Capture the cell that displays the provided text and extract its [x, y] central coordinate. 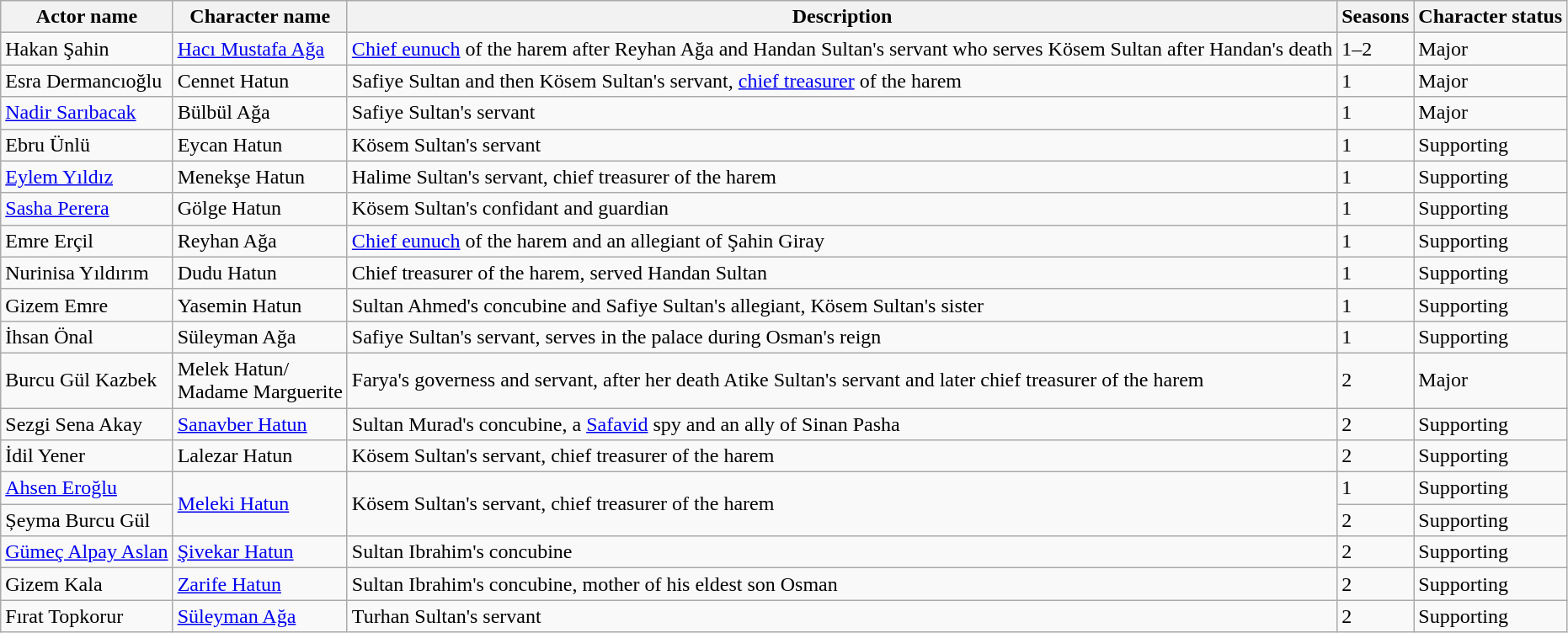
Burcu Gül Kazbek [87, 380]
Kösem Sultan's confidant and guardian [842, 209]
Sultan Murad's concubine, a Safavid spy and an ally of Sinan Pasha [842, 423]
Gizem Kala [87, 584]
Description [842, 17]
Sezgi Sena Akay [87, 423]
Yasemin Hatun [259, 305]
Menekşe Hatun [259, 177]
Şivekar Hatun [259, 552]
Dudu Hatun [259, 273]
Emre Erçil [87, 241]
Șeyma Burcu Gül [87, 520]
1–2 [1376, 49]
Sultan Ahmed's concubine and Safiye Sultan's allegiant, Kösem Sultan's sister [842, 305]
Sultan Ibrahim's concubine, mother of his eldest son Osman [842, 584]
Nadir Sarıbacak [87, 113]
Gölge Hatun [259, 209]
Gizem Emre [87, 305]
Actor name [87, 17]
Nurinisa Yıldırım [87, 273]
Safiye Sultan and then Kösem Sultan's servant, chief treasurer of the harem [842, 81]
Farya's governess and servant, after her death Atike Sultan's servant and later chief treasurer of the harem [842, 380]
Cennet Hatun [259, 81]
Melek Hatun/Madame Marguerite [259, 380]
Gümeç Alpay Aslan [87, 552]
Ahsen Eroğlu [87, 488]
Turhan Sultan's servant [842, 616]
Safiye Sultan's servant, serves in the palace during Osman's reign [842, 337]
İhsan Önal [87, 337]
Safiye Sultan's servant [842, 113]
Bülbül Ağa [259, 113]
Kösem Sultan's servant [842, 145]
Sultan Ibrahim's concubine [842, 552]
Chief eunuch of the harem and an allegiant of Şahin Giray [842, 241]
Lalezar Hatun [259, 456]
Zarife Hatun [259, 584]
Sasha Perera [87, 209]
Reyhan Ağa [259, 241]
Halime Sultan's servant, chief treasurer of the harem [842, 177]
Hakan Şahin [87, 49]
Sanavber Hatun [259, 423]
Chief treasurer of the harem, served Handan Sultan [842, 273]
Eycan Hatun [259, 145]
Seasons [1376, 17]
İdil Yener [87, 456]
Esra Dermancıoğlu [87, 81]
Ebru Ünlü [87, 145]
Chief eunuch of the harem after Reyhan Ağa and Handan Sultan's servant who serves Kösem Sultan after Handan's death [842, 49]
Fırat Topkorur [87, 616]
Character name [259, 17]
Hacı Mustafa Ağa [259, 49]
Meleki Hatun [259, 504]
Eylem Yıldız [87, 177]
Character status [1491, 17]
